Locate the cell with the specified text and output its (X, Y) center coordinate. 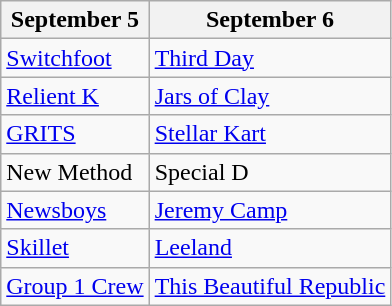
Jars of Clay (270, 96)
Relient K (75, 96)
Stellar Kart (270, 134)
Newsboys (75, 210)
This Beautiful Republic (270, 286)
Special D (270, 172)
Leeland (270, 248)
September 5 (75, 20)
September 6 (270, 20)
GRITS (75, 134)
New Method (75, 172)
Jeremy Camp (270, 210)
Skillet (75, 248)
Group 1 Crew (75, 286)
Third Day (270, 58)
Switchfoot (75, 58)
